Detect which cell encompasses the target text, then output its (x, y) center coordinate. 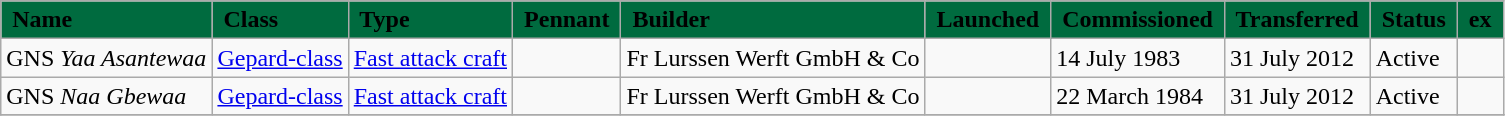
GNS Yaa Asantewaa (106, 58)
14 July 1983 (1138, 58)
Name (106, 20)
GNS Naa Gbewaa (106, 96)
Transferred (1297, 20)
22 March 1984 (1138, 96)
Class (280, 20)
ex (1480, 20)
Type (430, 20)
Status (1414, 20)
Pennant (567, 20)
Launched (988, 20)
Commissioned (1138, 20)
Builder (773, 20)
